Scan for the cell matching the given text and deliver its [X, Y] coordinate at center. 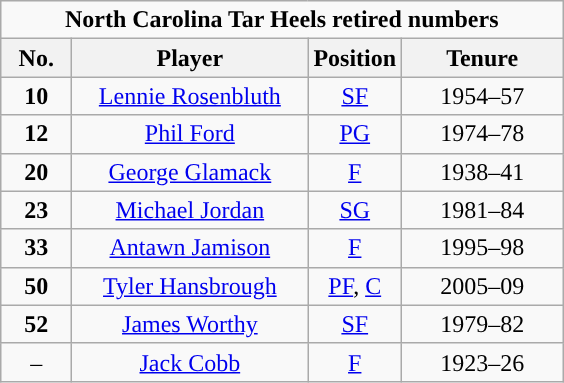
1938–41 [482, 172]
50 [36, 286]
1979–82 [482, 324]
James Worthy [190, 324]
North Carolina Tar Heels retired numbers [282, 20]
1923–26 [482, 362]
Position [355, 58]
PF, C [355, 286]
1981–84 [482, 210]
Tyler Hansbrough [190, 286]
12 [36, 134]
Player [190, 58]
Michael Jordan [190, 210]
52 [36, 324]
Jack Cobb [190, 362]
10 [36, 96]
PG [355, 134]
1954–57 [482, 96]
Antawn Jamison [190, 248]
1995–98 [482, 248]
23 [36, 210]
George Glamack [190, 172]
1974–78 [482, 134]
No. [36, 58]
Phil Ford [190, 134]
SG [355, 210]
20 [36, 172]
Tenure [482, 58]
– [36, 362]
2005–09 [482, 286]
33 [36, 248]
Lennie Rosenbluth [190, 96]
